Extract the (X, Y) coordinate from the center of the cell holding the provided text.  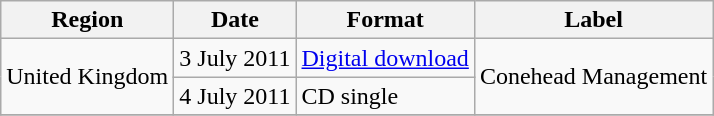
United Kingdom (88, 77)
4 July 2011 (235, 96)
CD single (385, 96)
Label (593, 20)
Region (88, 20)
Format (385, 20)
Conehead Management (593, 77)
3 July 2011 (235, 58)
Digital download (385, 58)
Date (235, 20)
